Extract the [x, y] coordinate from the center of the cell holding the provided text.  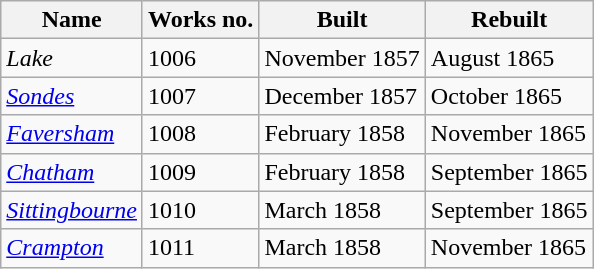
Built [342, 20]
Faversham [72, 134]
Sondes [72, 96]
October 1865 [509, 96]
Works no. [200, 20]
Chatham [72, 172]
November 1857 [342, 58]
1007 [200, 96]
1008 [200, 134]
August 1865 [509, 58]
Sittingbourne [72, 210]
1010 [200, 210]
1009 [200, 172]
Crampton [72, 248]
Lake [72, 58]
Name [72, 20]
1011 [200, 248]
Rebuilt [509, 20]
December 1857 [342, 96]
1006 [200, 58]
